From the cell containing the given text, extract its center point as (X, Y) coordinate. 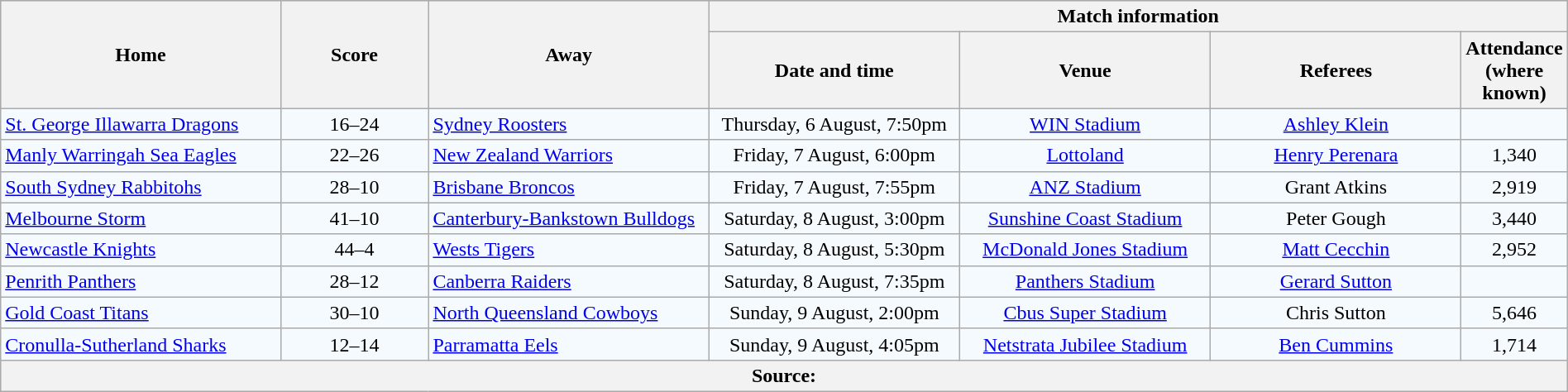
Newcastle Knights (141, 250)
12–14 (354, 344)
Sunday, 9 August, 2:00pm (834, 313)
Thursday, 6 August, 7:50pm (834, 124)
1,714 (1514, 344)
Cbus Super Stadium (1085, 313)
Friday, 7 August, 6:00pm (834, 155)
Sydney Roosters (569, 124)
Manly Warringah Sea Eagles (141, 155)
Parramatta Eels (569, 344)
Sunday, 9 August, 4:05pm (834, 344)
Away (569, 55)
Attendance(where known) (1514, 70)
South Sydney Rabbitohs (141, 187)
Brisbane Broncos (569, 187)
Friday, 7 August, 7:55pm (834, 187)
Panthers Stadium (1085, 281)
41–10 (354, 218)
McDonald Jones Stadium (1085, 250)
Home (141, 55)
Saturday, 8 August, 3:00pm (834, 218)
ANZ Stadium (1085, 187)
Ashley Klein (1336, 124)
28–12 (354, 281)
2,919 (1514, 187)
Canberra Raiders (569, 281)
44–4 (354, 250)
3,440 (1514, 218)
Melbourne Storm (141, 218)
Henry Perenara (1336, 155)
Gerard Sutton (1336, 281)
16–24 (354, 124)
North Queensland Cowboys (569, 313)
5,646 (1514, 313)
Gold Coast Titans (141, 313)
Matt Cecchin (1336, 250)
Source: (784, 375)
St. George Illawarra Dragons (141, 124)
30–10 (354, 313)
New Zealand Warriors (569, 155)
Saturday, 8 August, 5:30pm (834, 250)
22–26 (354, 155)
Peter Gough (1336, 218)
Penrith Panthers (141, 281)
Venue (1085, 70)
Saturday, 8 August, 7:35pm (834, 281)
Chris Sutton (1336, 313)
WIN Stadium (1085, 124)
Wests Tigers (569, 250)
28–10 (354, 187)
Grant Atkins (1336, 187)
Referees (1336, 70)
Match information (1138, 17)
Canterbury-Bankstown Bulldogs (569, 218)
Netstrata Jubilee Stadium (1085, 344)
2,952 (1514, 250)
Ben Cummins (1336, 344)
1,340 (1514, 155)
Lottoland (1085, 155)
Sunshine Coast Stadium (1085, 218)
Cronulla-Sutherland Sharks (141, 344)
Score (354, 55)
Date and time (834, 70)
